Scan for the cell matching the given text and deliver its (x, y) coordinate at center. 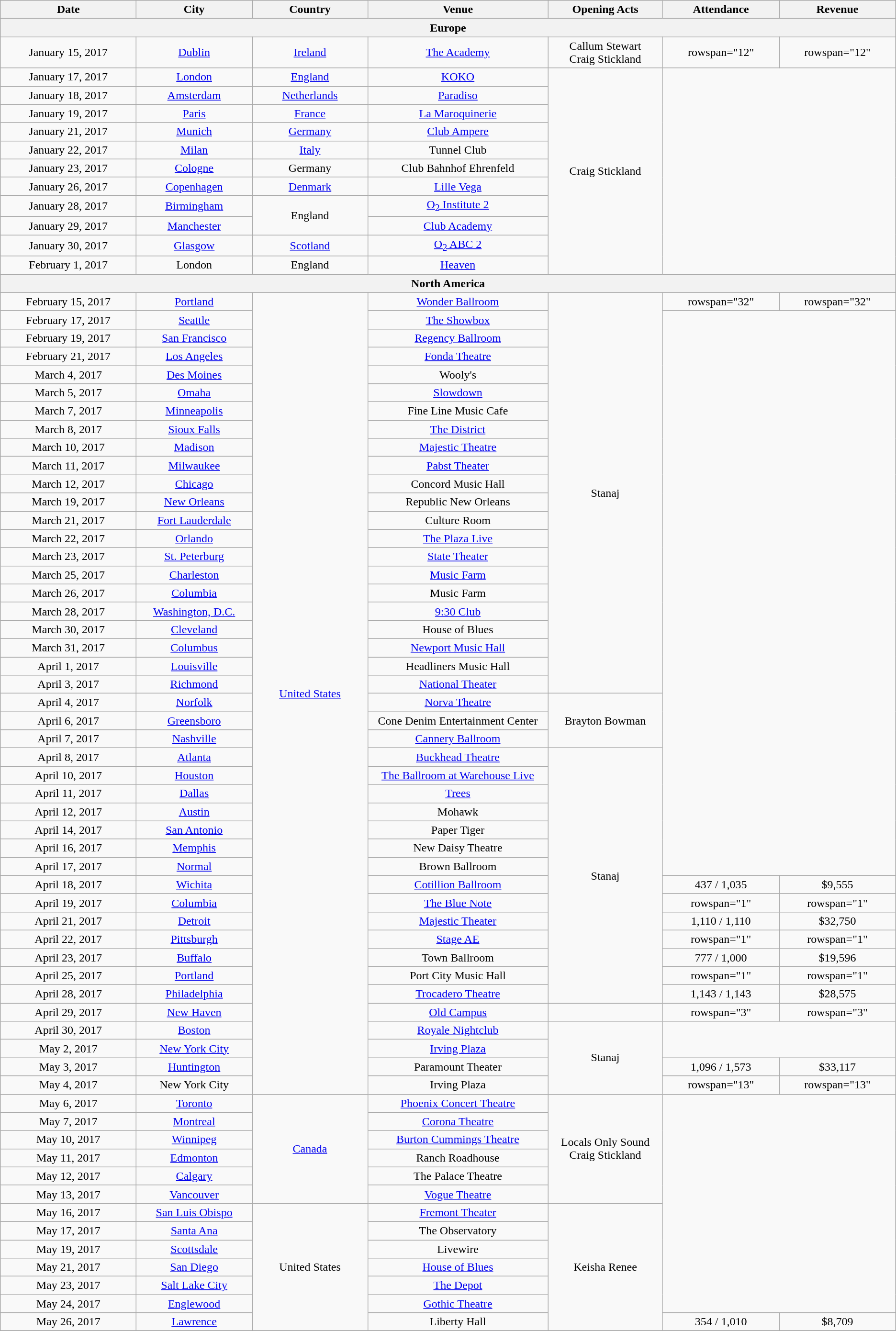
May 4, 2017 (68, 1085)
Phoenix Concert Theatre (458, 1103)
April 28, 2017 (68, 994)
Montreal (194, 1121)
1,110 / 1,110 (721, 921)
Cotillion Ballroom (458, 884)
Dublin (194, 53)
May 24, 2017 (68, 1304)
March 21, 2017 (68, 520)
February 1, 2017 (68, 265)
May 16, 2017 (68, 1212)
The Palace Theatre (458, 1176)
Denmark (310, 186)
The Plaza Live (458, 538)
April 11, 2017 (68, 794)
Trees (458, 794)
Wonder Ballroom (458, 302)
May 26, 2017 (68, 1322)
Headliners Music Hall (458, 666)
Date (68, 10)
Los Angeles (194, 356)
Lawrence (194, 1322)
January 19, 2017 (68, 113)
March 12, 2017 (68, 484)
February 17, 2017 (68, 320)
January 29, 2017 (68, 226)
Birmingham (194, 206)
Craig Stickland (605, 171)
January 15, 2017 (68, 53)
April 6, 2017 (68, 721)
Philadelphia (194, 994)
Slowdown (458, 393)
May 19, 2017 (68, 1249)
The Observatory (458, 1230)
May 11, 2017 (68, 1158)
January 22, 2017 (68, 150)
February 15, 2017 (68, 302)
Mohawk (458, 812)
Salt Lake City (194, 1286)
$32,750 (838, 921)
April 16, 2017 (68, 848)
Pittsburgh (194, 939)
Revenue (838, 10)
Opening Acts (605, 10)
Detroit (194, 921)
Scotland (310, 246)
January 21, 2017 (68, 132)
Normal (194, 866)
February 19, 2017 (68, 338)
April 22, 2017 (68, 939)
$9,555 (838, 884)
March 22, 2017 (68, 538)
Louisville (194, 666)
$28,575 (838, 994)
San Antonio (194, 830)
March 30, 2017 (68, 629)
January 26, 2017 (68, 186)
Brown Ballroom (458, 866)
Corona Theatre (458, 1121)
Englewood (194, 1304)
The Blue Note (458, 903)
Dallas (194, 794)
May 10, 2017 (68, 1140)
Liberty Hall (458, 1322)
Livewire (458, 1249)
National Theater (458, 684)
March 11, 2017 (68, 466)
La Maroquinerie (458, 113)
Vogue Theatre (458, 1194)
April 14, 2017 (68, 830)
Town Ballroom (458, 958)
Munich (194, 132)
Milwaukee (194, 466)
April 21, 2017 (68, 921)
Trocadero Theatre (458, 994)
March 23, 2017 (68, 557)
May 2, 2017 (68, 1049)
Club Ampere (458, 132)
May 3, 2017 (68, 1067)
Europe (448, 28)
Norfolk (194, 703)
Paris (194, 113)
March 31, 2017 (68, 648)
Pabst Theater (458, 466)
March 5, 2017 (68, 393)
O2 ABC 2 (458, 246)
Manchester (194, 226)
April 18, 2017 (68, 884)
March 7, 2017 (68, 411)
April 1, 2017 (68, 666)
Netherlands (310, 95)
Italy (310, 150)
The Ballroom at Warehouse Live (458, 775)
Sioux Falls (194, 429)
$8,709 (838, 1322)
Calgary (194, 1176)
Vancouver (194, 1194)
Minneapolis (194, 411)
March 19, 2017 (68, 502)
Copenhagen (194, 186)
April 8, 2017 (68, 757)
Port City Music Hall (458, 976)
Milan (194, 150)
Madison (194, 447)
March 25, 2017 (68, 575)
May 21, 2017 (68, 1267)
The District (458, 429)
February 21, 2017 (68, 356)
April 25, 2017 (68, 976)
Cologne (194, 168)
Stage AE (458, 939)
Columbus (194, 648)
Royale Nightclub (458, 1030)
Regency Ballroom (458, 338)
May 17, 2017 (68, 1230)
The Showbox (458, 320)
St. Peterburg (194, 557)
March 10, 2017 (68, 447)
March 4, 2017 (68, 375)
San Diego (194, 1267)
The Depot (458, 1286)
1,143 / 1,143 (721, 994)
Des Moines (194, 375)
Republic New Orleans (458, 502)
April 3, 2017 (68, 684)
Venue (458, 10)
Newport Music Hall (458, 648)
Tunnel Club (458, 150)
Austin (194, 812)
January 18, 2017 (68, 95)
777 / 1,000 (721, 958)
France (310, 113)
May 6, 2017 (68, 1103)
May 23, 2017 (68, 1286)
Paradiso (458, 95)
San Francisco (194, 338)
Club Academy (458, 226)
Ireland (310, 53)
Toronto (194, 1103)
Keisha Renee (605, 1267)
Glasgow (194, 246)
Charleston (194, 575)
March 28, 2017 (68, 611)
Heaven (458, 265)
Club Bahnhof Ehrenfeld (458, 168)
April 4, 2017 (68, 703)
Edmonton (194, 1158)
City (194, 10)
Fremont Theater (458, 1212)
O2 Institute 2 (458, 206)
Majestic Theatre (458, 447)
January 28, 2017 (68, 206)
Majestic Theater (458, 921)
Norva Theatre (458, 703)
Paramount Theater (458, 1067)
March 8, 2017 (68, 429)
Cleveland (194, 629)
$33,117 (838, 1067)
Fort Lauderdale (194, 520)
May 13, 2017 (68, 1194)
Paper Tiger (458, 830)
Boston (194, 1030)
Houston (194, 775)
Amsterdam (194, 95)
Old Campus (458, 1012)
Huntington (194, 1067)
Winnipeg (194, 1140)
April 29, 2017 (68, 1012)
Fonda Theatre (458, 356)
Buckhead Theatre (458, 757)
North America (448, 283)
April 30, 2017 (68, 1030)
Culture Room (458, 520)
Wooly's (458, 375)
Fine Line Music Cafe (458, 411)
New Daisy Theatre (458, 848)
May 7, 2017 (68, 1121)
$19,596 (838, 958)
April 10, 2017 (68, 775)
Atlanta (194, 757)
354 / 1,010 (721, 1322)
Cannery Ballroom (458, 739)
San Luis Obispo (194, 1212)
January 23, 2017 (68, 168)
Chicago (194, 484)
Buffalo (194, 958)
New Haven (194, 1012)
Ranch Roadhouse (458, 1158)
Callum StewartCraig Stickland (605, 53)
January 30, 2017 (68, 246)
Concord Music Hall (458, 484)
April 17, 2017 (68, 866)
Santa Ana (194, 1230)
April 19, 2017 (68, 903)
Richmond (194, 684)
KOKO (458, 77)
March 26, 2017 (68, 593)
Burton Cummings Theatre (458, 1140)
State Theater (458, 557)
April 23, 2017 (68, 958)
Attendance (721, 10)
New Orleans (194, 502)
April 12, 2017 (68, 812)
The Academy (458, 53)
437 / 1,035 (721, 884)
1,096 / 1,573 (721, 1067)
Brayton Bowman (605, 721)
Gothic Theatre (458, 1304)
Country (310, 10)
Greensboro (194, 721)
Omaha (194, 393)
Orlando (194, 538)
Scottsdale (194, 1249)
April 7, 2017 (68, 739)
Memphis (194, 848)
January 17, 2017 (68, 77)
Nashville (194, 739)
9:30 Club (458, 611)
May 12, 2017 (68, 1176)
Locals Only Sound Craig Stickland (605, 1149)
Canada (310, 1149)
Washington, D.C. (194, 611)
Wichita (194, 884)
Cone Denim Entertainment Center (458, 721)
Lille Vega (458, 186)
Seattle (194, 320)
